Find where the given text appears and provide that cell's center as (x, y) coordinate. 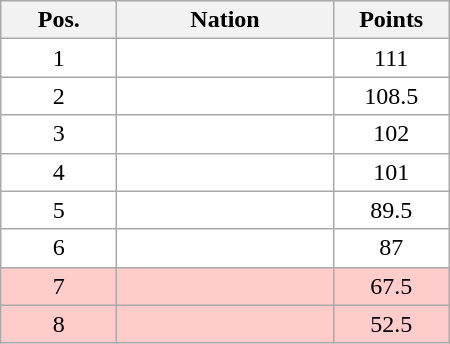
52.5 (391, 324)
6 (59, 248)
101 (391, 172)
111 (391, 58)
67.5 (391, 286)
1 (59, 58)
2 (59, 96)
Nation (225, 20)
Points (391, 20)
4 (59, 172)
8 (59, 324)
3 (59, 134)
7 (59, 286)
87 (391, 248)
5 (59, 210)
108.5 (391, 96)
102 (391, 134)
89.5 (391, 210)
Pos. (59, 20)
